Return (x, y) of the center of cell containing provided text 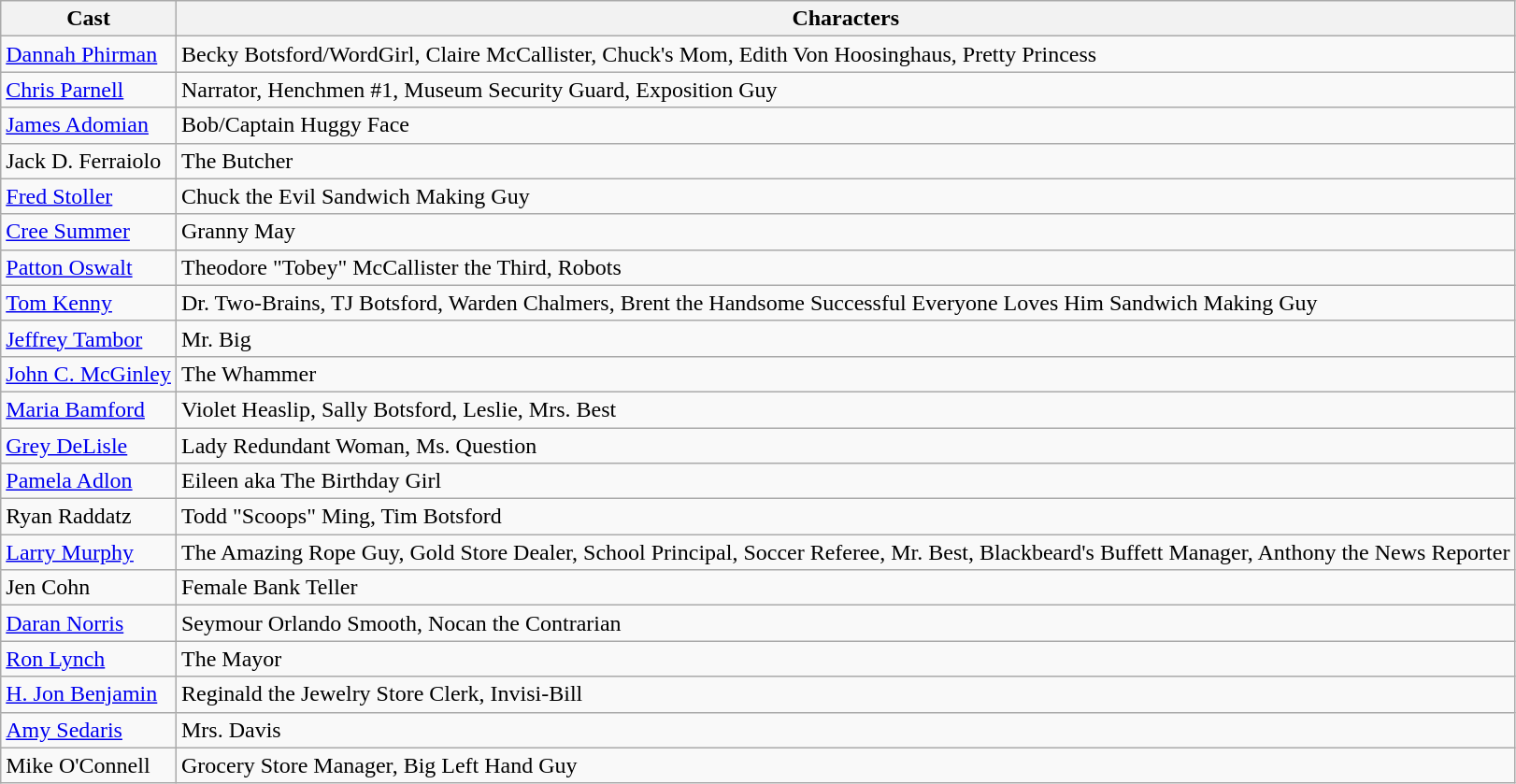
Patton Oswalt (89, 267)
Fred Stoller (89, 196)
Maria Bamford (89, 409)
John C. McGinley (89, 374)
Female Bank Teller (845, 588)
Ryan Raddatz (89, 517)
Theodore "Tobey" McCallister the Third, Robots (845, 267)
The Mayor (845, 659)
Seymour Orlando Smooth, Nocan the Contrarian (845, 623)
Mr. Big (845, 338)
The Whammer (845, 374)
Eileen aka The Birthday Girl (845, 481)
Violet Heaslip, Sally Botsford, Leslie, Mrs. Best (845, 409)
Characters (845, 19)
Cree Summer (89, 232)
Amy Sedaris (89, 730)
Reginald the Jewelry Store Clerk, Invisi-Bill (845, 694)
Daran Norris (89, 623)
Bob/Captain Huggy Face (845, 125)
H. Jon Benjamin (89, 694)
Mike O'Connell (89, 765)
Jack D. Ferraiolo (89, 161)
Dannah Phirman (89, 54)
Grocery Store Manager, Big Left Hand Guy (845, 765)
Dr. Two-Brains, TJ Botsford, Warden Chalmers, Brent the Handsome Successful Everyone Loves Him Sandwich Making Guy (845, 303)
Tom Kenny (89, 303)
Chris Parnell (89, 90)
Grey DeLisle (89, 446)
Jen Cohn (89, 588)
Larry Murphy (89, 552)
The Amazing Rope Guy, Gold Store Dealer, School Principal, Soccer Referee, Mr. Best, Blackbeard's Buffett Manager, Anthony the News Reporter (845, 552)
Pamela Adlon (89, 481)
Chuck the Evil Sandwich Making Guy (845, 196)
Todd "Scoops" Ming, Tim Botsford (845, 517)
Lady Redundant Woman, Ms. Question (845, 446)
Becky Botsford/WordGirl, Claire McCallister, Chuck's Mom, Edith Von Hoosinghaus, Pretty Princess (845, 54)
Jeffrey Tambor (89, 338)
Granny May (845, 232)
Mrs. Davis (845, 730)
Cast (89, 19)
Narrator, Henchmen #1, Museum Security Guard, Exposition Guy (845, 90)
James Adomian (89, 125)
Ron Lynch (89, 659)
The Butcher (845, 161)
